For the text-containing cell, return its midpoint in (X, Y) coordinate format. 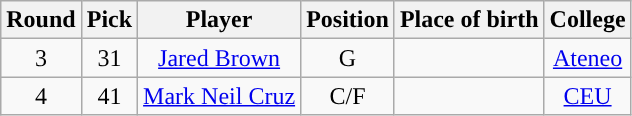
CEU (588, 96)
Player (220, 20)
Mark Neil Cruz (220, 96)
Pick (109, 20)
Place of birth (469, 20)
G (348, 58)
41 (109, 96)
3 (41, 58)
Round (41, 20)
Position (348, 20)
C/F (348, 96)
31 (109, 58)
College (588, 20)
Jared Brown (220, 58)
Ateneo (588, 58)
4 (41, 96)
